Detect which cell encompasses the target text, then output its [X, Y] center coordinate. 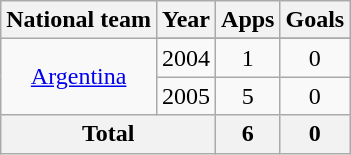
Year [186, 20]
Argentina [79, 77]
5 [248, 96]
National team [79, 20]
2004 [186, 58]
Apps [248, 20]
Total [108, 134]
2005 [186, 96]
1 [248, 58]
Goals [315, 20]
6 [248, 134]
